Return (X, Y) of the center of cell containing provided text 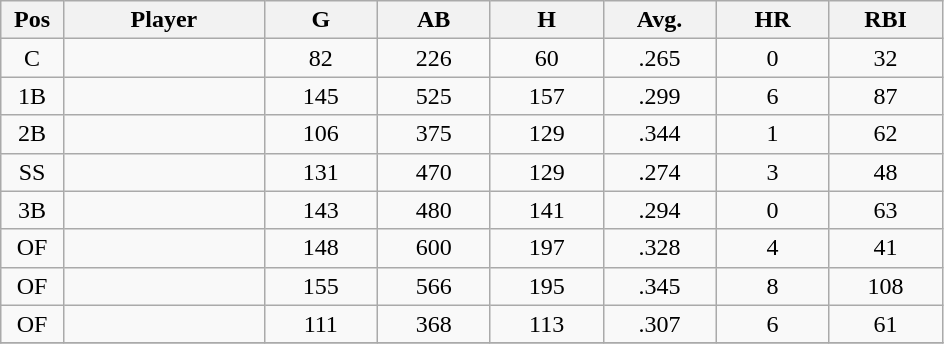
2B (32, 134)
600 (434, 248)
3B (32, 210)
.328 (660, 248)
.345 (660, 286)
155 (320, 286)
RBI (886, 20)
48 (886, 172)
525 (434, 96)
62 (886, 134)
3 (772, 172)
566 (434, 286)
AB (434, 20)
.274 (660, 172)
157 (546, 96)
470 (434, 172)
Player (164, 20)
226 (434, 58)
375 (434, 134)
111 (320, 324)
Pos (32, 20)
32 (886, 58)
.265 (660, 58)
.344 (660, 134)
63 (886, 210)
195 (546, 286)
143 (320, 210)
108 (886, 286)
480 (434, 210)
.307 (660, 324)
148 (320, 248)
8 (772, 286)
C (32, 58)
61 (886, 324)
1 (772, 134)
368 (434, 324)
.294 (660, 210)
Avg. (660, 20)
SS (32, 172)
82 (320, 58)
106 (320, 134)
41 (886, 248)
60 (546, 58)
HR (772, 20)
1B (32, 96)
131 (320, 172)
H (546, 20)
197 (546, 248)
141 (546, 210)
113 (546, 324)
G (320, 20)
145 (320, 96)
87 (886, 96)
.299 (660, 96)
4 (772, 248)
